Determine the (x, y) coordinate at the center of the cell enclosing the given text.  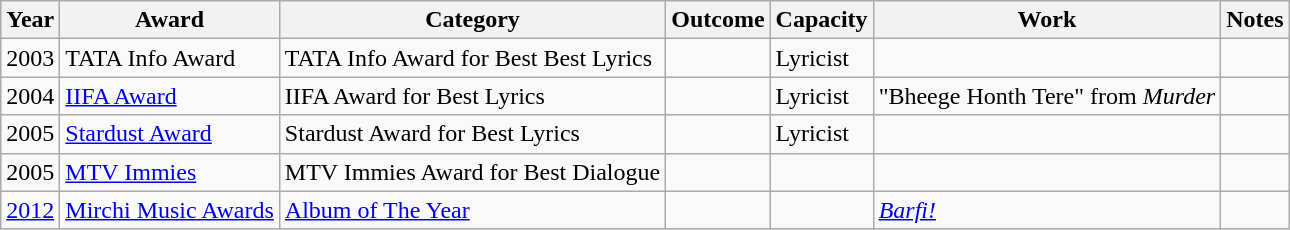
Year (30, 20)
Album of The Year (472, 210)
Mirchi Music Awards (170, 210)
Notes (1255, 20)
MTV Immies Award for Best Dialogue (472, 172)
IIFA Award for Best Lyrics (472, 96)
Work (1047, 20)
2012 (30, 210)
Barfi! (1047, 210)
Capacity (822, 20)
Category (472, 20)
MTV Immies (170, 172)
Stardust Award for Best Lyrics (472, 134)
"Bheege Honth Tere" from Murder (1047, 96)
Outcome (718, 20)
TATA Info Award (170, 58)
TATA Info Award for Best Best Lyrics (472, 58)
Award (170, 20)
Stardust Award (170, 134)
2004 (30, 96)
2003 (30, 58)
IIFA Award (170, 96)
